Find where the given text appears and provide that cell's center as (X, Y) coordinate. 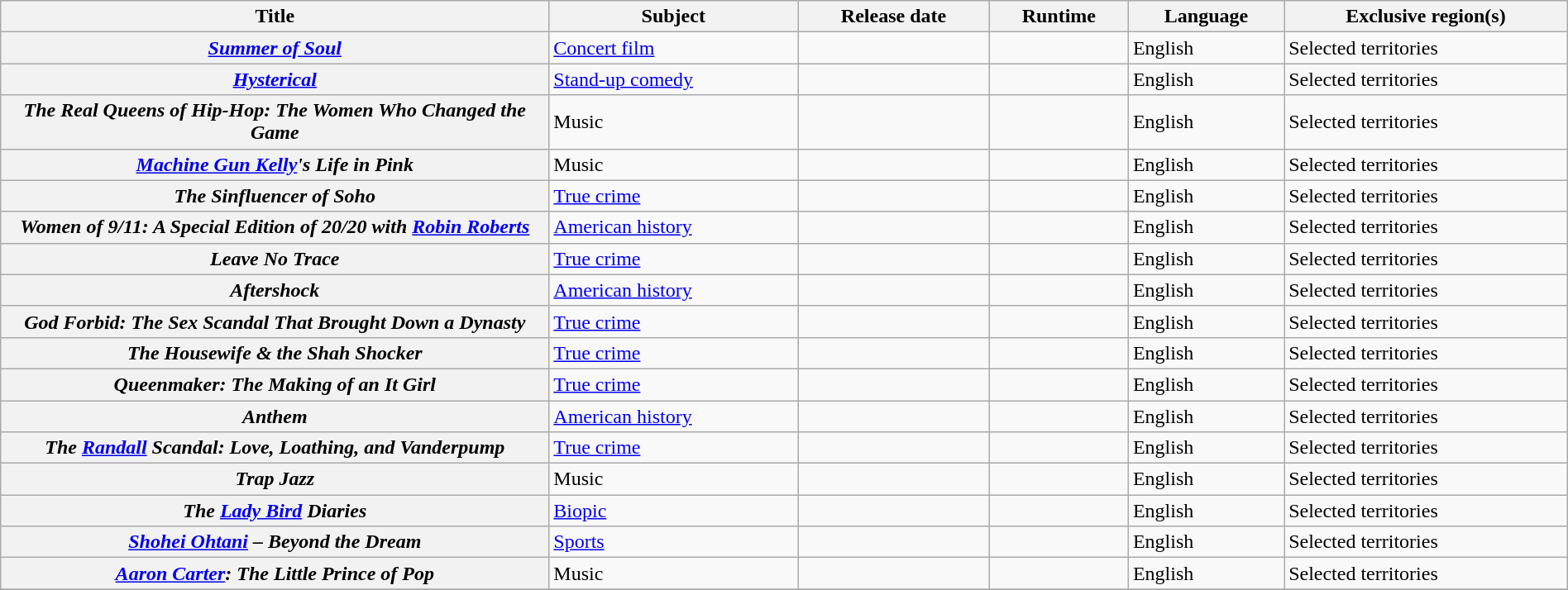
Stand-up comedy (673, 79)
The Randall Scandal: Love, Loathing, and Vanderpump (275, 448)
The Lady Bird Diaries (275, 511)
Shohei Ohtani – Beyond the Dream (275, 542)
Sports (673, 542)
Aaron Carter: The Little Prince of Pop (275, 573)
Language (1206, 17)
Anthem (275, 416)
Women of 9/11: A Special Edition of 20/20 with Robin Roberts (275, 227)
God Forbid: The Sex Scandal That Brought Down a Dynasty (275, 321)
Biopic (673, 511)
The Sinfluencer of Soho (275, 196)
Summer of Soul (275, 48)
Leave No Trace (275, 259)
Concert film (673, 48)
Queenmaker: The Making of an It Girl (275, 384)
Runtime (1059, 17)
The Housewife & the Shah Shocker (275, 353)
Subject (673, 17)
Trap Jazz (275, 479)
Aftershock (275, 290)
Hysterical (275, 79)
Exclusive region(s) (1426, 17)
Release date (894, 17)
Machine Gun Kelly's Life in Pink (275, 164)
Title (275, 17)
The Real Queens of Hip-Hop: The Women Who Changed the Game (275, 122)
